Identify which cell holds the provided text, then report its [X, Y] central coordinate. 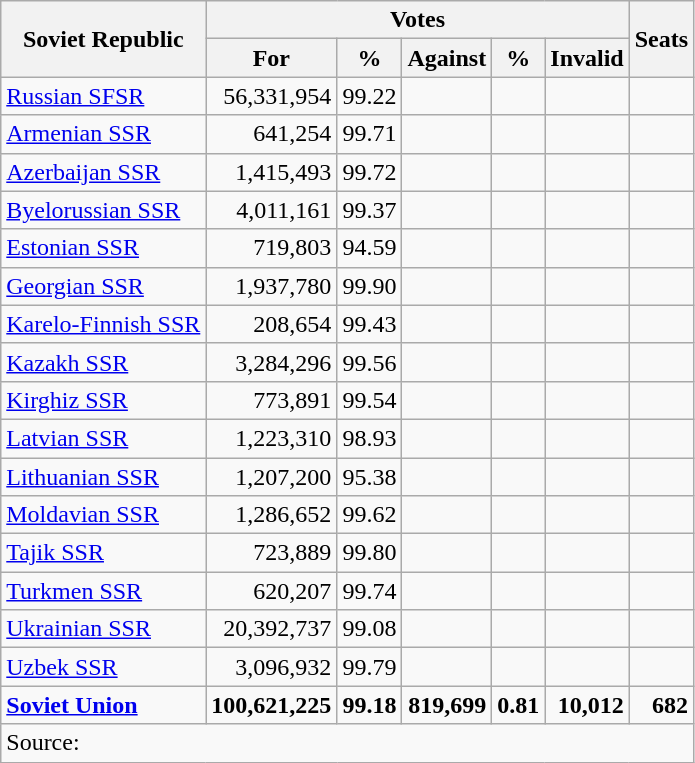
99.18 [370, 705]
99.71 [370, 134]
Soviet Union [104, 705]
Kazakh SSR [104, 362]
Tajik SSR [104, 553]
Against [447, 58]
Georgian SSR [104, 286]
Byelorussian SSR [104, 210]
819,699 [447, 705]
208,654 [272, 324]
99.37 [370, 210]
620,207 [272, 591]
3,284,296 [272, 362]
Soviet Republic [104, 39]
Kirghiz SSR [104, 400]
Karelo-Finnish SSR [104, 324]
Russian SFSR [104, 96]
4,011,161 [272, 210]
99.08 [370, 629]
Source: [348, 743]
99.74 [370, 591]
1,207,200 [272, 477]
99.22 [370, 96]
100,621,225 [272, 705]
Seats [661, 39]
Invalid [587, 58]
20,392,737 [272, 629]
723,889 [272, 553]
Moldavian SSR [104, 515]
Ukrainian SSR [104, 629]
3,096,932 [272, 667]
Latvian SSR [104, 438]
Uzbek SSR [104, 667]
Lithuanian SSR [104, 477]
1,223,310 [272, 438]
Armenian SSR [104, 134]
641,254 [272, 134]
0.81 [518, 705]
773,891 [272, 400]
Turkmen SSR [104, 591]
1,286,652 [272, 515]
99.43 [370, 324]
Estonian SSR [104, 248]
94.59 [370, 248]
For [272, 58]
99.56 [370, 362]
99.54 [370, 400]
99.90 [370, 286]
95.38 [370, 477]
99.62 [370, 515]
719,803 [272, 248]
99.72 [370, 172]
682 [661, 705]
99.79 [370, 667]
56,331,954 [272, 96]
99.80 [370, 553]
10,012 [587, 705]
1,937,780 [272, 286]
Azerbaijan SSR [104, 172]
Votes [418, 20]
1,415,493 [272, 172]
98.93 [370, 438]
